Detect which cell encompasses the target text, then output its [x, y] center coordinate. 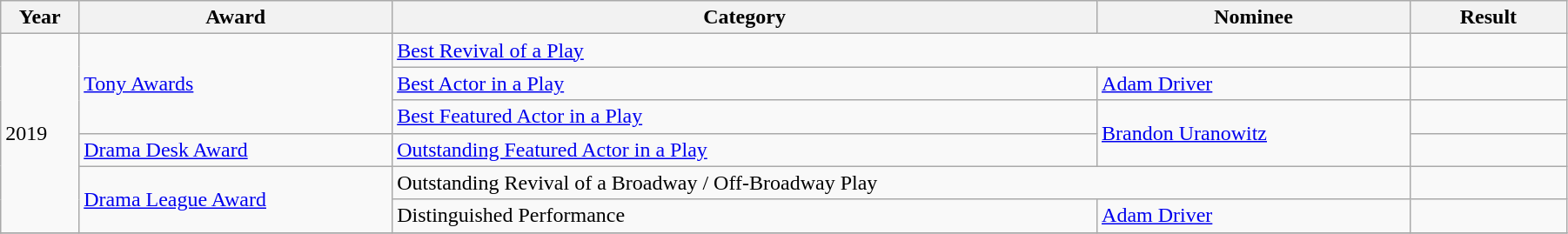
Drama Desk Award [236, 150]
Distinguished Performance [745, 216]
Year [40, 17]
Drama League Award [236, 199]
Best Actor in a Play [745, 84]
Outstanding Featured Actor in a Play [745, 150]
Best Revival of a Play [901, 50]
Outstanding Revival of a Broadway / Off-Broadway Play [901, 183]
Brandon Uranowitz [1254, 133]
2019 [40, 133]
Award [236, 17]
Tony Awards [236, 84]
Best Featured Actor in a Play [745, 117]
Result [1488, 17]
Category [745, 17]
Nominee [1254, 17]
